Output the [x, y] coordinate of the center of the cell containing the given text.  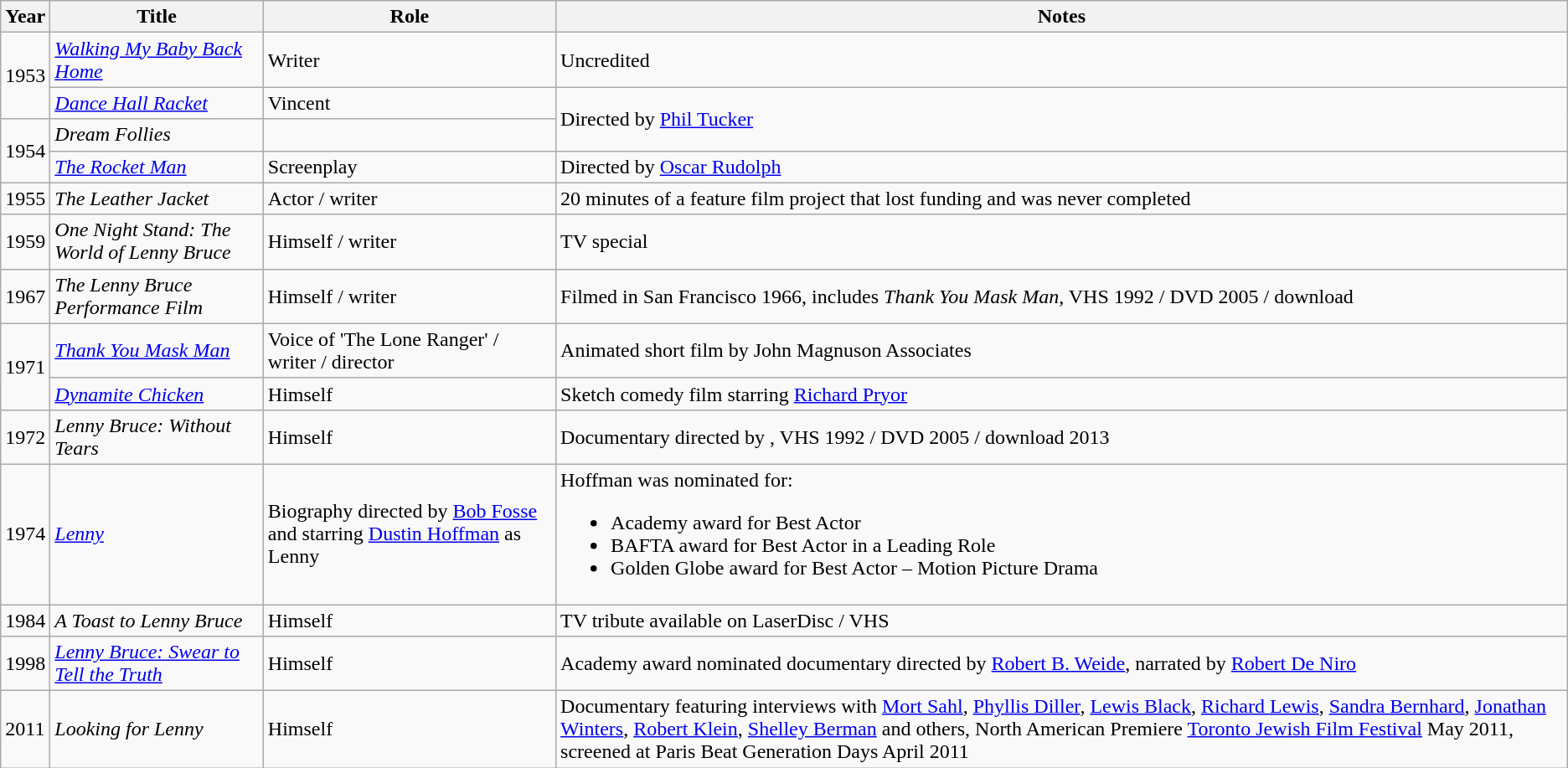
20 minutes of a feature film project that lost funding and was never completed [1062, 198]
Directed by Oscar Rudolph [1062, 167]
TV tribute available on LaserDisc / VHS [1062, 621]
Walking My Baby Back Home [157, 60]
Role [409, 17]
Voice of 'The Lone Ranger' / writer / director [409, 350]
Actor / writer [409, 198]
Directed by Phil Tucker [1062, 119]
A Toast to Lenny Bruce [157, 621]
2011 [25, 729]
Sketch comedy film starring Richard Pryor [1062, 394]
Dance Hall Racket [157, 103]
Dream Follies [157, 135]
Biography directed by Bob Fosse and starring Dustin Hoffman as Lenny [409, 534]
Uncredited [1062, 60]
1972 [25, 437]
Writer [409, 60]
1955 [25, 198]
1953 [25, 75]
TV special [1062, 241]
Year [25, 17]
1974 [25, 534]
Academy award nominated documentary directed by Robert B. Weide, narrated by Robert De Niro [1062, 663]
Lenny Bruce: Without Tears [157, 437]
The Lenny Bruce Performance Film [157, 296]
Thank You Mask Man [157, 350]
Notes [1062, 17]
Lenny [157, 534]
Animated short film by John Magnuson Associates [1062, 350]
Looking for Lenny [157, 729]
The Leather Jacket [157, 198]
1984 [25, 621]
1998 [25, 663]
Screenplay [409, 167]
Filmed in San Francisco 1966, includes Thank You Mask Man, VHS 1992 / DVD 2005 / download [1062, 296]
1971 [25, 367]
Vincent [409, 103]
Documentary directed by , VHS 1992 / DVD 2005 / download 2013 [1062, 437]
1959 [25, 241]
The Rocket Man [157, 167]
Lenny Bruce: Swear to Tell the Truth [157, 663]
One Night Stand: The World of Lenny Bruce [157, 241]
1967 [25, 296]
Dynamite Chicken [157, 394]
Title [157, 17]
1954 [25, 151]
